Identify which cell holds the provided text, then report its [x, y] central coordinate. 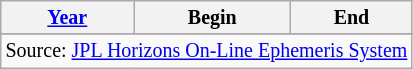
Year [68, 18]
Source: JPL Horizons On-Line Ephemeris System [206, 52]
Begin [212, 18]
End [352, 18]
